Extract the (X, Y) coordinate from the center of the cell holding the provided text.  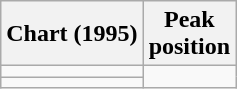
Chart (1995) (72, 34)
Peakposition (189, 34)
